Capture the cell that displays the provided text and extract its [x, y] central coordinate. 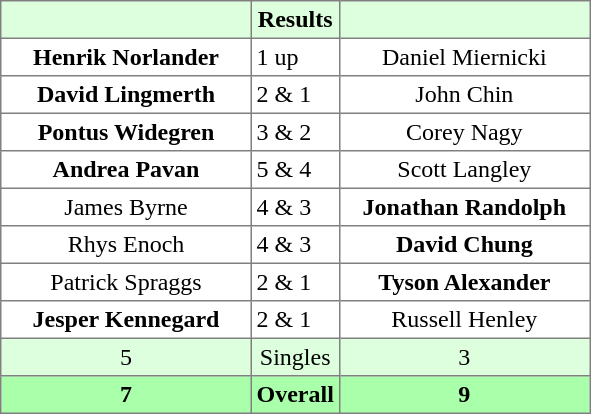
Corey Nagy [464, 132]
Singles [295, 357]
7 [126, 395]
Patrick Spraggs [126, 282]
3 & 2 [295, 132]
Jesper Kennegard [126, 320]
Daniel Miernicki [464, 57]
Tyson Alexander [464, 282]
David Chung [464, 245]
Russell Henley [464, 320]
John Chin [464, 95]
David Lingmerth [126, 95]
Henrik Norlander [126, 57]
James Byrne [126, 207]
Jonathan Randolph [464, 207]
5 & 4 [295, 170]
Pontus Widegren [126, 132]
3 [464, 357]
1 up [295, 57]
Results [295, 20]
Overall [295, 395]
9 [464, 395]
5 [126, 357]
Andrea Pavan [126, 170]
Scott Langley [464, 170]
Rhys Enoch [126, 245]
